For the text-containing cell, return its midpoint in (X, Y) coordinate format. 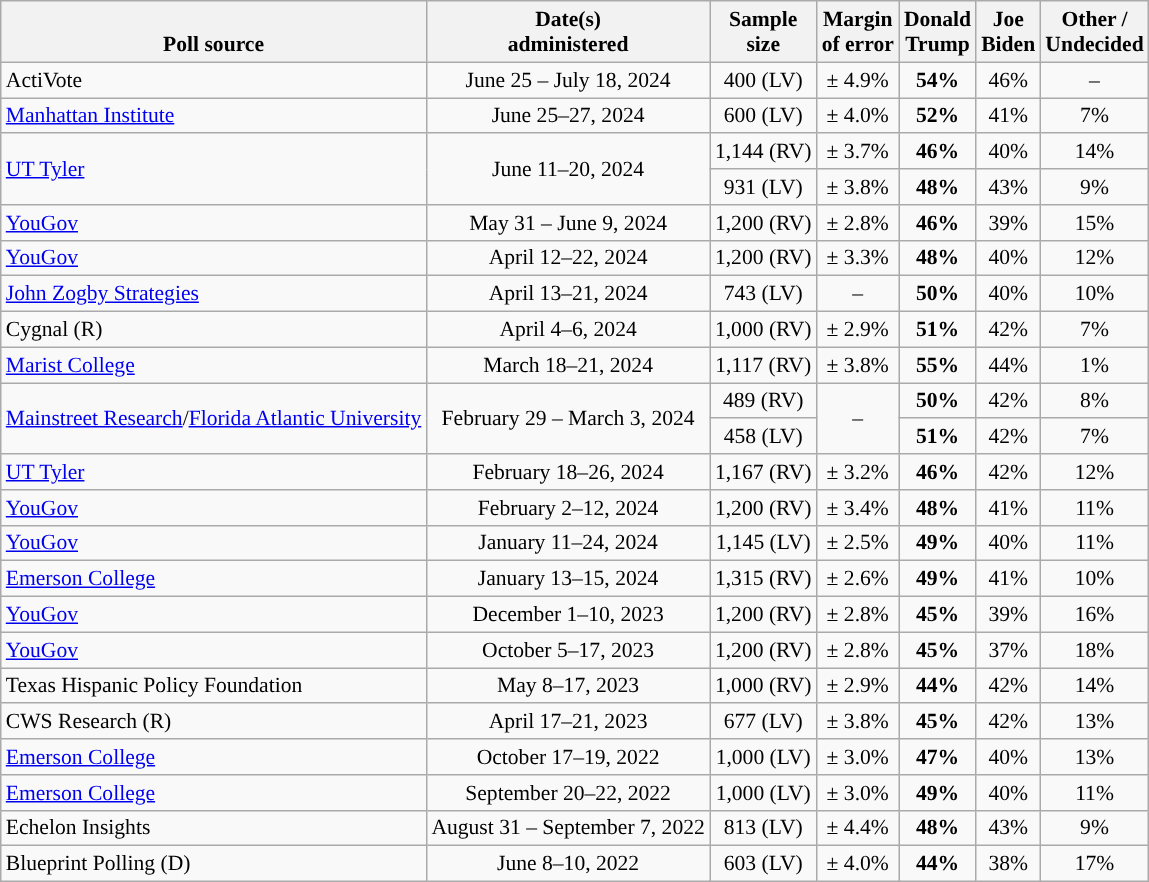
March 18–21, 2024 (568, 365)
1,167 (RV) (764, 472)
1% (1094, 365)
± 2.6% (858, 579)
± 3.3% (858, 258)
1,145 (LV) (764, 543)
April 12–22, 2024 (568, 258)
38% (1008, 864)
Poll source (214, 32)
± 3.2% (858, 472)
June 25–27, 2024 (568, 116)
743 (LV) (764, 294)
Texas Hispanic Policy Foundation (214, 686)
± 4.9% (858, 80)
931 (LV) (764, 187)
ActiVote (214, 80)
Mainstreet Research/Florida Atlantic University (214, 418)
June 8–10, 2022 (568, 864)
± 3.4% (858, 508)
April 17–21, 2023 (568, 722)
December 1–10, 2023 (568, 615)
June 11–20, 2024 (568, 170)
1,117 (RV) (764, 365)
± 3.7% (858, 152)
John Zogby Strategies (214, 294)
DonaldTrump (938, 32)
458 (LV) (764, 437)
Date(s)administered (568, 32)
January 11–24, 2024 (568, 543)
May 31 – June 9, 2024 (568, 223)
February 2–12, 2024 (568, 508)
January 13–15, 2024 (568, 579)
October 5–17, 2023 (568, 650)
September 20–22, 2022 (568, 793)
17% (1094, 864)
JoeBiden (1008, 32)
1,315 (RV) (764, 579)
813 (LV) (764, 828)
Samplesize (764, 32)
CWS Research (R) (214, 722)
October 17–19, 2022 (568, 757)
February 29 – March 3, 2024 (568, 418)
August 31 – September 7, 2022 (568, 828)
55% (938, 365)
Marist College (214, 365)
± 2.5% (858, 543)
February 18–26, 2024 (568, 472)
Manhattan Institute (214, 116)
April 4–6, 2024 (568, 330)
Blueprint Polling (D) (214, 864)
1,144 (RV) (764, 152)
54% (938, 80)
489 (RV) (764, 401)
677 (LV) (764, 722)
May 8–17, 2023 (568, 686)
June 25 – July 18, 2024 (568, 80)
± 4.4% (858, 828)
37% (1008, 650)
52% (938, 116)
Marginof error (858, 32)
April 13–21, 2024 (568, 294)
18% (1094, 650)
600 (LV) (764, 116)
Cygnal (R) (214, 330)
603 (LV) (764, 864)
16% (1094, 615)
400 (LV) (764, 80)
15% (1094, 223)
Other /Undecided (1094, 32)
8% (1094, 401)
Echelon Insights (214, 828)
47% (938, 757)
